Return [X, Y] of the center of cell containing provided text 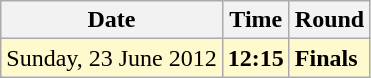
Finals [329, 58]
Time [256, 20]
12:15 [256, 58]
Date [112, 20]
Sunday, 23 June 2012 [112, 58]
Round [329, 20]
